Extract the (x, y) coordinate from the center of the cell holding the provided text.  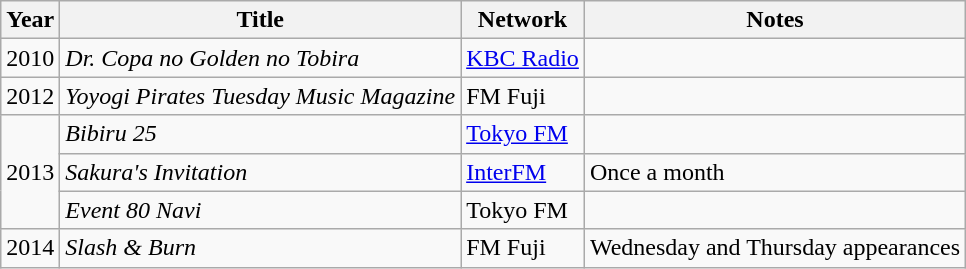
Slash & Burn (260, 248)
Notes (774, 20)
Wednesday and Thursday appearances (774, 248)
2013 (30, 172)
Network (523, 20)
Once a month (774, 172)
Title (260, 20)
Dr. Copa no Golden no Tobira (260, 58)
InterFM (523, 172)
Yoyogi Pirates Tuesday Music Magazine (260, 96)
2014 (30, 248)
KBC Radio (523, 58)
Year (30, 20)
Bibiru 25 (260, 134)
Event 80 Navi (260, 210)
2010 (30, 58)
Sakura's Invitation (260, 172)
2012 (30, 96)
